Return the [x, y] coordinate for the center point of the cell that contains the specified text.  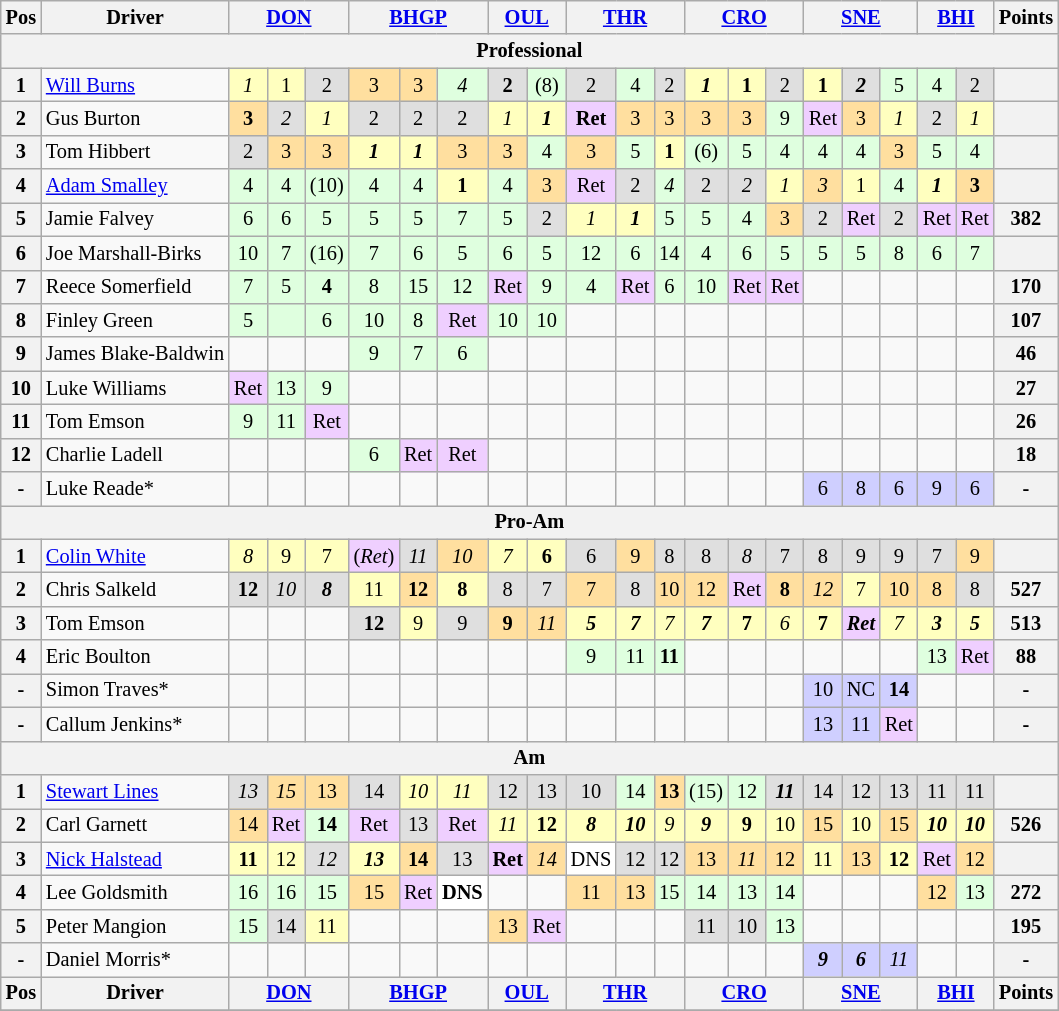
James Blake-Baldwin [135, 354]
Finley Green [135, 320]
Peter Mangion [135, 926]
Stewart Lines [135, 791]
Eric Boulton [135, 657]
Chris Salkeld [135, 589]
(Ret) [374, 556]
NC [861, 690]
Professional [530, 51]
272 [1026, 892]
Colin White [135, 556]
88 [1026, 657]
Luke Reade* [135, 489]
(16) [327, 253]
527 [1026, 589]
Daniel Morris* [135, 960]
26 [1026, 421]
526 [1026, 825]
382 [1026, 219]
(6) [706, 152]
(8) [547, 85]
27 [1026, 388]
Callum Jenkins* [135, 724]
Lee Goldsmith [135, 892]
Luke Williams [135, 388]
Adam Smalley [135, 186]
Will Burns [135, 85]
Charlie Ladell [135, 455]
Carl Garnett [135, 825]
18 [1026, 455]
Joe Marshall-Birks [135, 253]
Jamie Falvey [135, 219]
Pro-Am [530, 522]
46 [1026, 354]
Simon Traves* [135, 690]
Tom Hibbert [135, 152]
(10) [327, 186]
170 [1026, 287]
Am [530, 758]
Gus Burton [135, 118]
(15) [706, 791]
Reece Somerfield [135, 287]
107 [1026, 320]
Nick Halstead [135, 859]
195 [1026, 926]
513 [1026, 623]
